Search for the cell housing the specified text and yield its (X, Y) center coordinate. 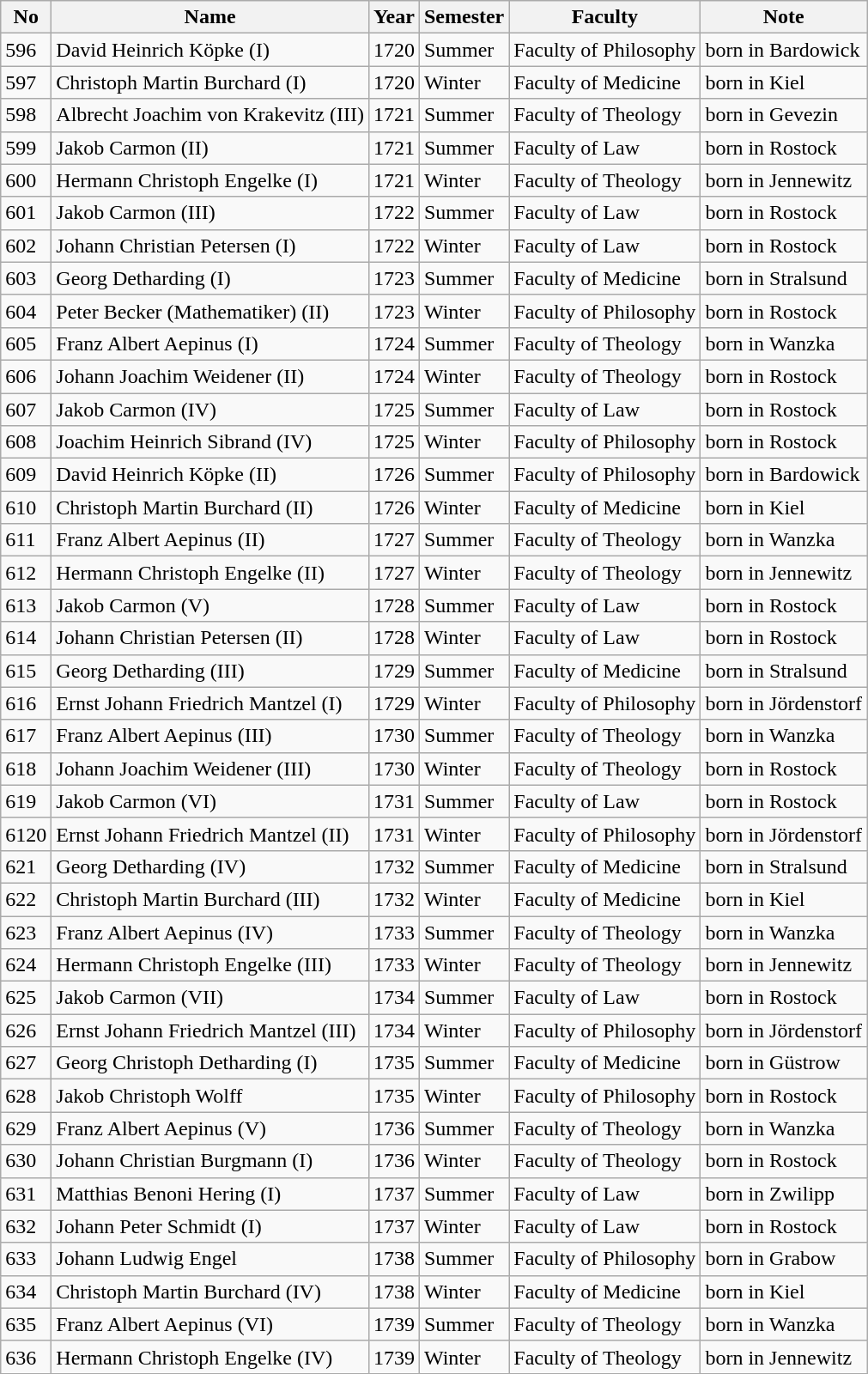
Jakob Carmon (VI) (210, 801)
Peter Becker (Mathematiker) (II) (210, 311)
Franz Albert Aepinus (II) (210, 540)
629 (26, 1128)
604 (26, 311)
Jakob Carmon (V) (210, 605)
Note (784, 17)
602 (26, 246)
606 (26, 376)
634 (26, 1292)
Semester (464, 17)
Jakob Carmon (II) (210, 148)
605 (26, 343)
627 (26, 1063)
No (26, 17)
609 (26, 475)
600 (26, 180)
Christoph Martin Burchard (II) (210, 508)
born in Grabow (784, 1259)
611 (26, 540)
Franz Albert Aepinus (IV) (210, 932)
Ernst Johann Friedrich Mantzel (I) (210, 703)
Georg Detharding (I) (210, 278)
Year (393, 17)
636 (26, 1357)
612 (26, 573)
Franz Albert Aepinus (V) (210, 1128)
Christoph Martin Burchard (IV) (210, 1292)
616 (26, 703)
Johann Joachim Weidener (III) (210, 769)
598 (26, 115)
622 (26, 899)
Hermann Christoph Engelke (III) (210, 965)
Johann Christian Petersen (II) (210, 638)
Johann Peter Schmidt (I) (210, 1226)
Georg Christoph Detharding (I) (210, 1063)
Johann Christian Burgmann (I) (210, 1161)
617 (26, 736)
621 (26, 866)
630 (26, 1161)
596 (26, 50)
Ernst Johann Friedrich Mantzel (III) (210, 1030)
Hermann Christoph Engelke (II) (210, 573)
610 (26, 508)
597 (26, 82)
Hermann Christoph Engelke (IV) (210, 1357)
614 (26, 638)
599 (26, 148)
632 (26, 1226)
Ernst Johann Friedrich Mantzel (II) (210, 834)
6120 (26, 834)
631 (26, 1194)
625 (26, 998)
Faculty (604, 17)
Name (210, 17)
born in Güstrow (784, 1063)
Jakob Carmon (III) (210, 213)
Johann Joachim Weidener (II) (210, 376)
613 (26, 605)
Christoph Martin Burchard (I) (210, 82)
608 (26, 442)
Johann Ludwig Engel (210, 1259)
David Heinrich Köpke (II) (210, 475)
619 (26, 801)
615 (26, 671)
Jakob Christoph Wolff (210, 1096)
Jakob Carmon (VII) (210, 998)
601 (26, 213)
Franz Albert Aepinus (III) (210, 736)
635 (26, 1324)
born in Gevezin (784, 115)
Georg Detharding (IV) (210, 866)
628 (26, 1096)
Jakob Carmon (IV) (210, 410)
David Heinrich Köpke (I) (210, 50)
618 (26, 769)
Matthias Benoni Hering (I) (210, 1194)
624 (26, 965)
Albrecht Joachim von Krakevitz (III) (210, 115)
Joachim Heinrich Sibrand (IV) (210, 442)
Christoph Martin Burchard (III) (210, 899)
Hermann Christoph Engelke (I) (210, 180)
Georg Detharding (III) (210, 671)
633 (26, 1259)
Franz Albert Aepinus (VI) (210, 1324)
607 (26, 410)
Johann Christian Petersen (I) (210, 246)
623 (26, 932)
born in Zwilipp (784, 1194)
603 (26, 278)
626 (26, 1030)
Franz Albert Aepinus (I) (210, 343)
